Find where the given text appears and provide that cell's center as (X, Y) coordinate. 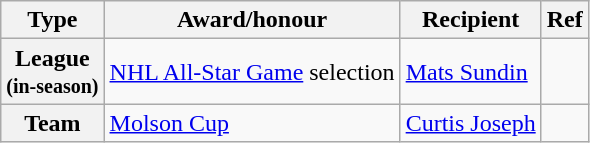
Ref (564, 20)
Award/honour (252, 20)
League(in-season) (52, 72)
Team (52, 123)
Recipient (470, 20)
Molson Cup (252, 123)
Mats Sundin (470, 72)
NHL All-Star Game selection (252, 72)
Curtis Joseph (470, 123)
Type (52, 20)
